Find where the given text appears and provide that cell's center as [X, Y] coordinate. 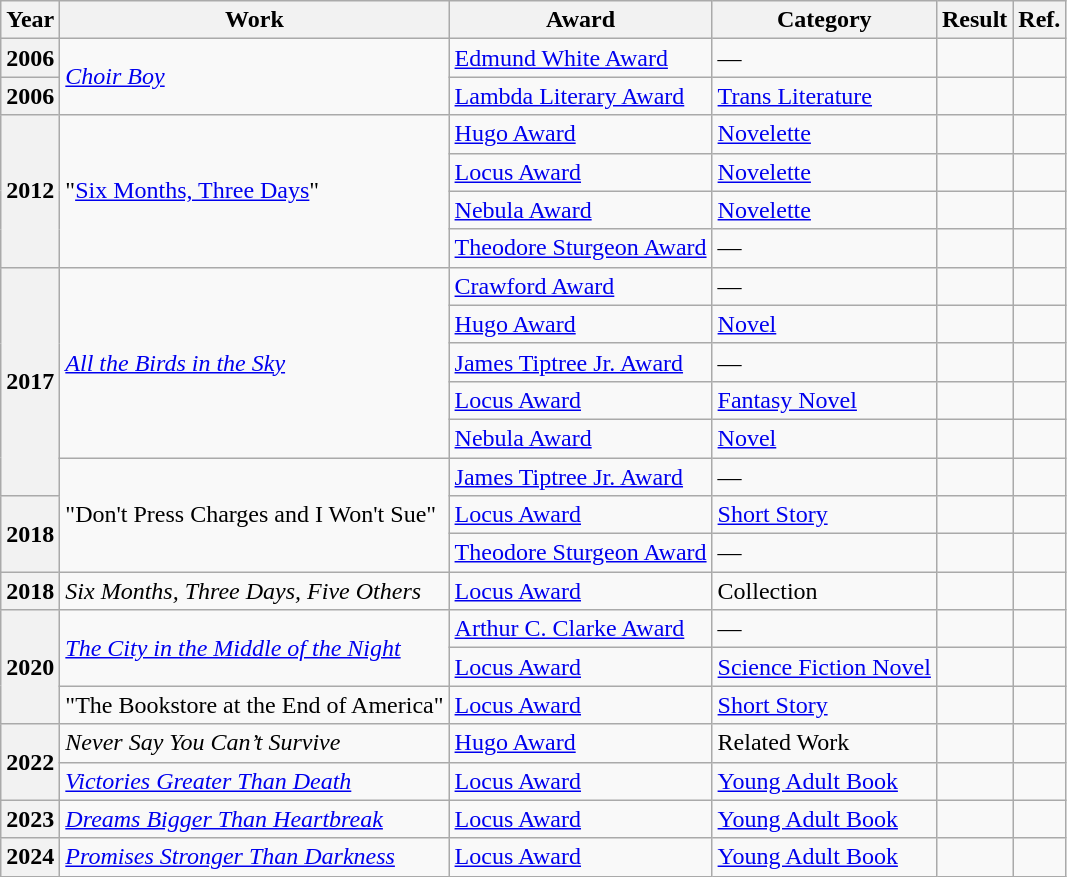
Choir Boy [254, 77]
"The Bookstore at the End of America" [254, 705]
Promises Stronger Than Darkness [254, 857]
Edmund White Award [580, 58]
2024 [30, 857]
Fantasy Novel [824, 400]
Work [254, 20]
2022 [30, 762]
Six Months, Three Days, Five Others [254, 591]
Never Say You Can’t Survive [254, 743]
2023 [30, 819]
Collection [824, 591]
Related Work [824, 743]
Lambda Literary Award [580, 96]
2017 [30, 381]
Category [824, 20]
2012 [30, 191]
Victories Greater Than Death [254, 781]
All the Birds in the Sky [254, 362]
"Six Months, Three Days" [254, 191]
2020 [30, 667]
Year [30, 20]
Science Fiction Novel [824, 667]
Crawford Award [580, 286]
Trans Literature [824, 96]
Ref. [1040, 20]
The City in the Middle of the Night [254, 648]
Award [580, 20]
Dreams Bigger Than Heartbreak [254, 819]
Result [974, 20]
Arthur C. Clarke Award [580, 629]
"Don't Press Charges and I Won't Sue" [254, 515]
